For the text-containing cell, return its midpoint in [x, y] coordinate format. 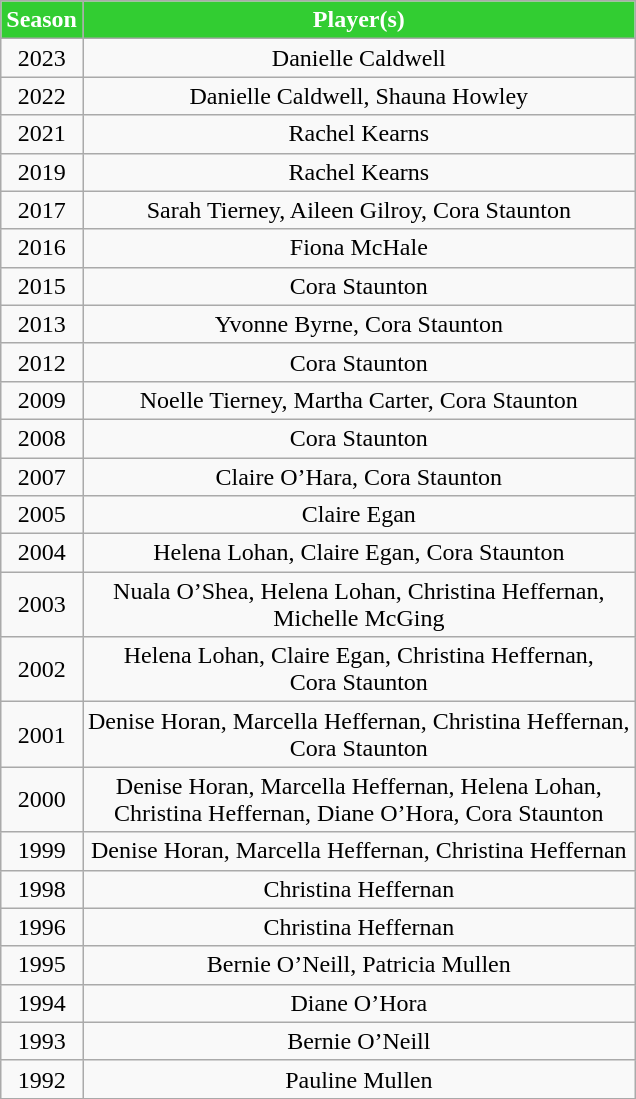
2021 [42, 134]
Diane O’Hora [358, 1003]
2003 [42, 604]
Helena Lohan, Claire Egan, Christina Heffernan,Cora Staunton [358, 670]
Pauline Mullen [358, 1079]
1999 [42, 851]
Season [42, 20]
Player(s) [358, 20]
Noelle Tierney, Martha Carter, Cora Staunton [358, 400]
2009 [42, 400]
Claire Egan [358, 515]
2004 [42, 553]
2000 [42, 800]
2023 [42, 58]
2007 [42, 477]
2001 [42, 734]
Danielle Caldwell, Shauna Howley [358, 96]
1996 [42, 927]
Denise Horan, Marcella Heffernan, Christina Heffernan,Cora Staunton [358, 734]
Denise Horan, Marcella Heffernan, Helena Lohan,Christina Heffernan, Diane O’Hora, Cora Staunton [358, 800]
2019 [42, 172]
Bernie O’Neill [358, 1041]
1995 [42, 965]
2008 [42, 438]
Claire O’Hara, Cora Staunton [358, 477]
1998 [42, 889]
Nuala O’Shea, Helena Lohan, Christina Heffernan,Michelle McGing [358, 604]
2016 [42, 248]
1992 [42, 1079]
Yvonne Byrne, Cora Staunton [358, 324]
2005 [42, 515]
2017 [42, 210]
1993 [42, 1041]
Denise Horan, Marcella Heffernan, Christina Heffernan [358, 851]
2013 [42, 324]
2022 [42, 96]
2002 [42, 670]
1994 [42, 1003]
Helena Lohan, Claire Egan, Cora Staunton [358, 553]
Bernie O’Neill, Patricia Mullen [358, 965]
Fiona McHale [358, 248]
2012 [42, 362]
Danielle Caldwell [358, 58]
Sarah Tierney, Aileen Gilroy, Cora Staunton [358, 210]
2015 [42, 286]
